For the text-containing cell, return its midpoint in (x, y) coordinate format. 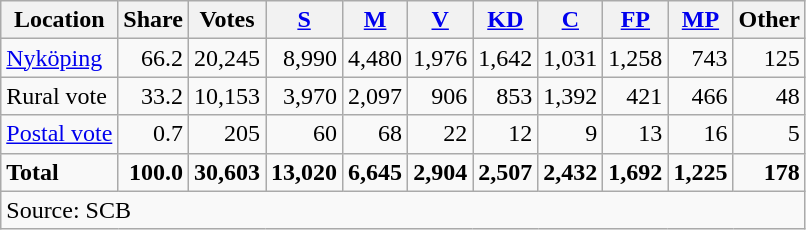
125 (769, 58)
5 (769, 134)
Postal vote (60, 134)
4,480 (376, 58)
13 (636, 134)
2,097 (376, 96)
M (376, 20)
C (570, 20)
2,432 (570, 172)
1,258 (636, 58)
1,392 (570, 96)
421 (636, 96)
66.2 (154, 58)
33.2 (154, 96)
S (304, 20)
Votes (226, 20)
1,031 (570, 58)
16 (700, 134)
906 (440, 96)
853 (506, 96)
20,245 (226, 58)
FP (636, 20)
V (440, 20)
6,645 (376, 172)
68 (376, 134)
MP (700, 20)
Total (60, 172)
22 (440, 134)
1,692 (636, 172)
8,990 (304, 58)
9 (570, 134)
60 (304, 134)
1,642 (506, 58)
2,507 (506, 172)
Location (60, 20)
2,904 (440, 172)
743 (700, 58)
12 (506, 134)
Nyköping (60, 58)
205 (226, 134)
1,976 (440, 58)
48 (769, 96)
100.0 (154, 172)
Other (769, 20)
178 (769, 172)
13,020 (304, 172)
Source: SCB (404, 210)
KD (506, 20)
466 (700, 96)
Share (154, 20)
3,970 (304, 96)
1,225 (700, 172)
Rural vote (60, 96)
0.7 (154, 134)
10,153 (226, 96)
30,603 (226, 172)
